Output the [X, Y] coordinate of the center of the cell containing the given text.  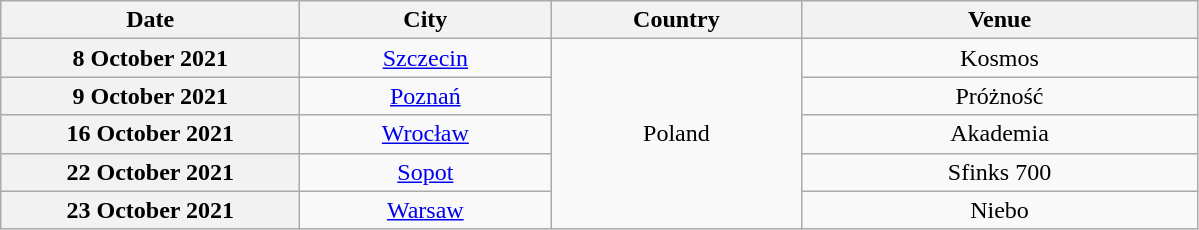
9 October 2021 [150, 96]
Poznań [426, 96]
Wrocław [426, 134]
Niebo [1000, 210]
16 October 2021 [150, 134]
Country [676, 20]
22 October 2021 [150, 172]
Date [150, 20]
City [426, 20]
Sopot [426, 172]
23 October 2021 [150, 210]
Sfinks 700 [1000, 172]
Poland [676, 134]
Szczecin [426, 58]
Venue [1000, 20]
Próżność [1000, 96]
8 October 2021 [150, 58]
Akademia [1000, 134]
Warsaw [426, 210]
Kosmos [1000, 58]
